Output the [x, y] coordinate of the center of the cell containing the given text.  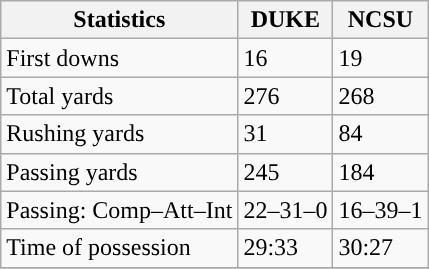
184 [380, 172]
Passing yards [120, 172]
19 [380, 58]
Total yards [120, 96]
DUKE [286, 20]
16 [286, 58]
22–31–0 [286, 210]
29:33 [286, 248]
30:27 [380, 248]
NCSU [380, 20]
268 [380, 96]
Statistics [120, 20]
Passing: Comp–Att–Int [120, 210]
84 [380, 134]
31 [286, 134]
Time of possession [120, 248]
16–39–1 [380, 210]
245 [286, 172]
276 [286, 96]
First downs [120, 58]
Rushing yards [120, 134]
